Return the [X, Y] coordinate for the center point of the cell that contains the specified text.  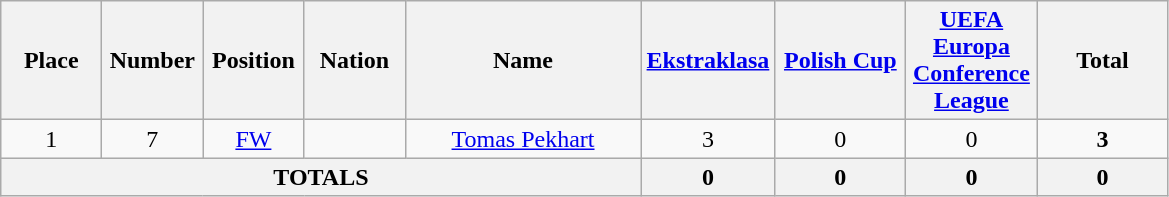
Polish Cup [840, 60]
FW [254, 139]
Ekstraklasa [708, 60]
Name [523, 60]
7 [152, 139]
UEFA Europa Conference League [972, 60]
Tomas Pekhart [523, 139]
TOTALS [321, 177]
Total [1102, 60]
1 [52, 139]
Position [254, 60]
Place [52, 60]
Nation [354, 60]
Number [152, 60]
